Identify which cell holds the provided text, then report its (X, Y) central coordinate. 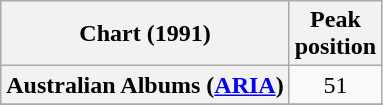
Australian Albums (ARIA) (145, 85)
Peakposition (335, 34)
Chart (1991) (145, 34)
51 (335, 85)
